Search for the cell housing the specified text and yield its (X, Y) center coordinate. 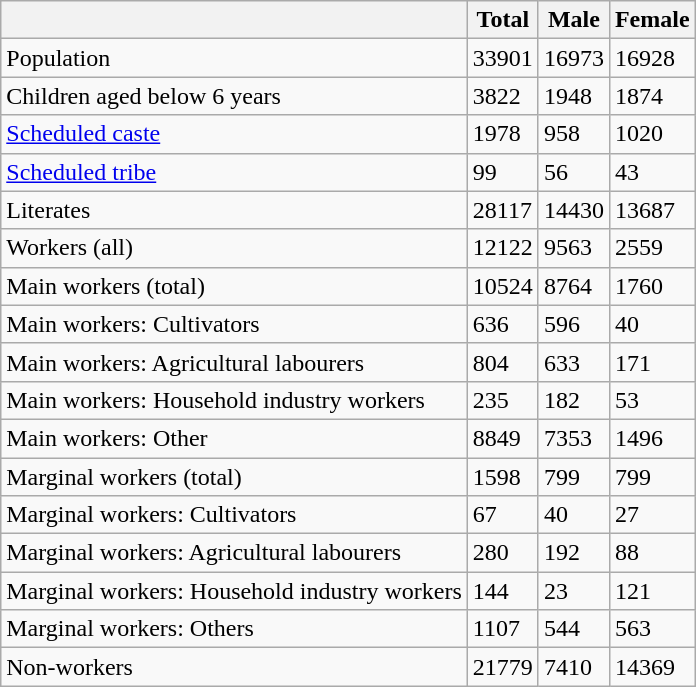
Main workers: Cultivators (234, 324)
Workers (all) (234, 248)
99 (502, 172)
Population (234, 58)
Main workers: Agricultural labourers (234, 362)
88 (652, 553)
Total (502, 20)
144 (502, 591)
8849 (502, 438)
Main workers: Household industry workers (234, 400)
Main workers (total) (234, 286)
171 (652, 362)
Marginal workers: Cultivators (234, 515)
28117 (502, 210)
636 (502, 324)
Marginal workers: Others (234, 629)
1496 (652, 438)
1978 (502, 134)
53 (652, 400)
Marginal workers: Agricultural labourers (234, 553)
21779 (502, 667)
3822 (502, 96)
2559 (652, 248)
1020 (652, 134)
1760 (652, 286)
14430 (574, 210)
633 (574, 362)
27 (652, 515)
Male (574, 20)
10524 (502, 286)
Main workers: Other (234, 438)
563 (652, 629)
9563 (574, 248)
544 (574, 629)
Scheduled tribe (234, 172)
Marginal workers (total) (234, 477)
67 (502, 515)
7353 (574, 438)
23 (574, 591)
596 (574, 324)
804 (502, 362)
235 (502, 400)
8764 (574, 286)
121 (652, 591)
192 (574, 553)
14369 (652, 667)
16928 (652, 58)
Female (652, 20)
56 (574, 172)
7410 (574, 667)
13687 (652, 210)
Scheduled caste (234, 134)
958 (574, 134)
1107 (502, 629)
12122 (502, 248)
43 (652, 172)
280 (502, 553)
33901 (502, 58)
Children aged below 6 years (234, 96)
Literates (234, 210)
182 (574, 400)
1874 (652, 96)
Non-workers (234, 667)
Marginal workers: Household industry workers (234, 591)
1598 (502, 477)
1948 (574, 96)
16973 (574, 58)
